Scan for the cell matching the given text and deliver its [X, Y] coordinate at center. 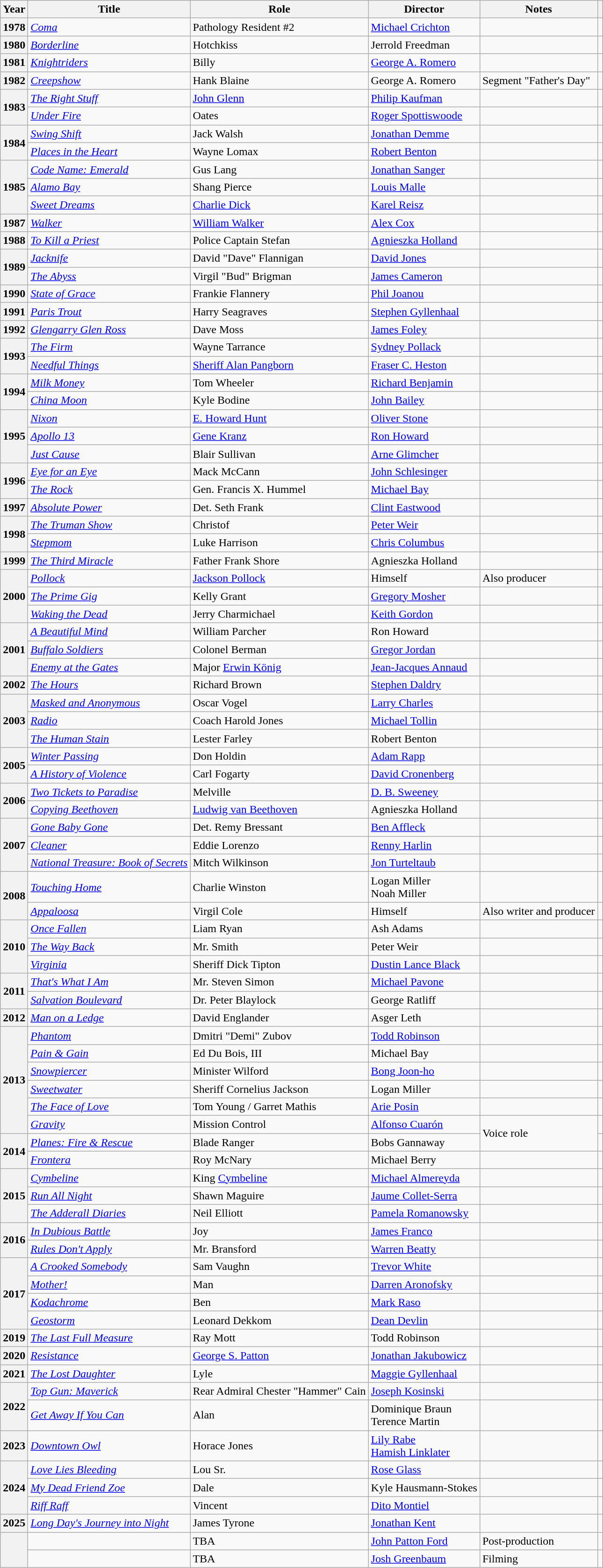
Paris Trout [109, 312]
2019 [14, 1338]
Milk Money [109, 383]
Harry Seagraves [280, 312]
Kyle Hausmann-Stokes [424, 1488]
Virgil "Bud" Brigman [280, 276]
Charlie Dick [280, 205]
Frankie Flannery [280, 294]
2015 [14, 1196]
Dale [280, 1488]
Lily RabeHamish Linklater [424, 1446]
Bong Joon-ho [424, 1071]
Jaume Collet-Serra [424, 1196]
Karel Reisz [424, 205]
Det. Seth Frank [280, 507]
Under Fire [109, 116]
Stephen Gyllenhaal [424, 312]
Richard Brown [280, 685]
King Cymbeline [280, 1178]
Places in the Heart [109, 151]
Joseph Kosinski [424, 1391]
Pathology Resident #2 [280, 27]
Mr. Smith [280, 947]
1995 [14, 436]
1981 [14, 63]
Roger Spottiswoode [424, 116]
The Hours [109, 685]
Mack McCann [280, 471]
1996 [14, 480]
Planes: Fire & Rescue [109, 1142]
That's What I Am [109, 982]
Christof [280, 525]
Segment "Father's Day" [538, 80]
Rear Admiral Chester "Hammer" Cain [280, 1391]
Sheriff Cornelius Jackson [280, 1089]
Sweet Dreams [109, 205]
Man [280, 1284]
2020 [14, 1355]
Gregor Jordan [424, 649]
1989 [14, 267]
Oscar Vogel [280, 703]
Stephen Daldry [424, 685]
Run All Night [109, 1196]
Gravity [109, 1125]
Michael Crichton [424, 27]
Wayne Lomax [280, 151]
2000 [14, 596]
Horace Jones [280, 1446]
2023 [14, 1446]
Role [280, 9]
2013 [14, 1080]
Mitch Wilkinson [280, 863]
The Rock [109, 489]
Asger Leth [424, 1018]
China Moon [109, 400]
Minister Wilford [280, 1071]
Waking the Dead [109, 614]
The Firm [109, 347]
2003 [14, 720]
David "Dave" Flannigan [280, 258]
To Kill a Priest [109, 241]
Post-production [538, 1541]
Darren Aronofsky [424, 1284]
National Treasure: Book of Secrets [109, 863]
The Human Stain [109, 738]
Ben [280, 1302]
Masked and Anonymous [109, 703]
Det. Remy Bressant [280, 827]
2022 [14, 1406]
Colonel Berman [280, 649]
James Tyrone [280, 1523]
James Cameron [424, 276]
2002 [14, 685]
1990 [14, 294]
Josh Greenbaum [424, 1559]
William Parcher [280, 632]
Voice role [538, 1133]
Buffalo Soldiers [109, 649]
Frontera [109, 1160]
Salvation Boulevard [109, 1000]
Kodachrome [109, 1302]
Jonathan Demme [424, 134]
Sheriff Dick Tipton [280, 964]
Ray Mott [280, 1338]
Charlie Winston [280, 887]
Ben Affleck [424, 827]
Neil Elliott [280, 1213]
Leonard Dekkom [280, 1320]
Warren Beatty [424, 1249]
Kelly Grant [280, 596]
Blair Sullivan [280, 454]
Cleaner [109, 845]
2017 [14, 1293]
Walker [109, 223]
James Foley [424, 329]
Apollo 13 [109, 436]
Get Away If You Can [109, 1416]
Mark Raso [424, 1302]
Roy McNary [280, 1160]
Trevor White [424, 1267]
2016 [14, 1240]
Filming [538, 1559]
Mission Control [280, 1125]
The Truman Show [109, 525]
Borderline [109, 45]
Jean-Jacques Annaud [424, 667]
The Third Miracle [109, 561]
2007 [14, 845]
George Ratliff [424, 1000]
Logan MillerNoah Miller [424, 887]
Alamo Bay [109, 187]
2001 [14, 649]
Geostorm [109, 1320]
Mr. Steven Simon [280, 982]
Code Name: Emerald [109, 169]
Touching Home [109, 887]
Major Erwin König [280, 667]
Chris Columbus [424, 543]
Needful Things [109, 365]
Rules Don't Apply [109, 1249]
Arne Glimcher [424, 454]
Dean Devlin [424, 1320]
Copying Beethoven [109, 810]
The Last Full Measure [109, 1338]
Bobs Gannaway [424, 1142]
1992 [14, 329]
Ed Du Bois, III [280, 1053]
Just Cause [109, 454]
Nixon [109, 418]
Pollock [109, 578]
Ash Adams [424, 929]
Love Lies Bleeding [109, 1470]
1980 [14, 45]
1982 [14, 80]
Michael Berry [424, 1160]
Director [424, 9]
D. B. Sweeney [424, 792]
Don Holdin [280, 756]
Coma [109, 27]
Jon Turteltaub [424, 863]
Eddie Lorenzo [280, 845]
Michael Tollin [424, 720]
Also producer [538, 578]
Logan Miller [424, 1089]
Riff Raff [109, 1505]
John Glenn [280, 98]
2021 [14, 1373]
Lou Sr. [280, 1470]
Larry Charles [424, 703]
The Way Back [109, 947]
Sydney Pollack [424, 347]
2008 [14, 896]
Melville [280, 792]
Virgil Cole [280, 911]
Virginia [109, 964]
The Abyss [109, 276]
Year [14, 9]
Michael Pavone [424, 982]
2011 [14, 991]
Jack Walsh [280, 134]
Two Tickets to Paradise [109, 792]
1991 [14, 312]
Winter Passing [109, 756]
William Walker [280, 223]
Sheriff Alan Pangborn [280, 365]
Cymbeline [109, 1178]
Glengarry Glen Ross [109, 329]
Jonathan Sanger [424, 169]
Swing Shift [109, 134]
Coach Harold Jones [280, 720]
In Dubious Battle [109, 1231]
E. Howard Hunt [280, 418]
Fraser C. Heston [424, 365]
Stepmom [109, 543]
Tom Young / Garret Mathis [280, 1107]
Absolute Power [109, 507]
David Englander [280, 1018]
Also writer and producer [538, 911]
A Beautiful Mind [109, 632]
1993 [14, 356]
Enemy at the Gates [109, 667]
Richard Benjamin [424, 383]
Notes [538, 9]
1988 [14, 241]
Long Day's Journey into Night [109, 1523]
Louis Malle [424, 187]
Sam Vaughn [280, 1267]
Blade Ranger [280, 1142]
John Bailey [424, 400]
Jackson Pollock [280, 578]
Dave Moss [280, 329]
A History of Violence [109, 774]
Maggie Gyllenhaal [424, 1373]
Kyle Bodine [280, 400]
Once Fallen [109, 929]
2005 [14, 765]
James Franco [424, 1231]
Knightriders [109, 63]
Shawn Maguire [280, 1196]
Liam Ryan [280, 929]
Alan [280, 1416]
Jerry Charmichael [280, 614]
Michael Almereyda [424, 1178]
Appaloosa [109, 911]
Clint Eastwood [424, 507]
Renny Harlin [424, 845]
1987 [14, 223]
Dito Montiel [424, 1505]
Title [109, 9]
Lyle [280, 1373]
The Prime Gig [109, 596]
Dominique BraunTerence Martin [424, 1416]
John Schlesinger [424, 471]
Tom Wheeler [280, 383]
Gen. Francis X. Hummel [280, 489]
1997 [14, 507]
1983 [14, 107]
David Cronenberg [424, 774]
Jonathan Kent [424, 1523]
1999 [14, 561]
The Right Stuff [109, 98]
My Dead Friend Zoe [109, 1488]
Eye for an Eye [109, 471]
1978 [14, 27]
The Lost Daughter [109, 1373]
Pain & Gain [109, 1053]
Lester Farley [280, 738]
Pamela Romanowsky [424, 1213]
1985 [14, 187]
Top Gun: Maverick [109, 1391]
Ludwig van Beethoven [280, 810]
Resistance [109, 1355]
2014 [14, 1151]
Gus Lang [280, 169]
The Adderall Diaries [109, 1213]
Vincent [280, 1505]
Father Frank Shore [280, 561]
2006 [14, 801]
John Patton Ford [424, 1541]
Snowpiercer [109, 1071]
Jonathan Jakubowicz [424, 1355]
George S. Patton [280, 1355]
Gene Kranz [280, 436]
Oliver Stone [424, 418]
Jerrold Freedman [424, 45]
Dustin Lance Black [424, 964]
State of Grace [109, 294]
Radio [109, 720]
1994 [14, 392]
Luke Harrison [280, 543]
2012 [14, 1018]
Gone Baby Gone [109, 827]
Joy [280, 1231]
A Crooked Somebody [109, 1267]
Hotchkiss [280, 45]
Downtown Owl [109, 1446]
Wayne Tarrance [280, 347]
Shang Pierce [280, 187]
Creepshow [109, 80]
2025 [14, 1523]
Police Captain Stefan [280, 241]
Gregory Mosher [424, 596]
Phantom [109, 1035]
Billy [280, 63]
2024 [14, 1488]
Hank Blaine [280, 80]
Mother! [109, 1284]
Dr. Peter Blaylock [280, 1000]
1998 [14, 534]
Phil Joanou [424, 294]
Mr. Bransford [280, 1249]
The Face of Love [109, 1107]
Sweetwater [109, 1089]
David Jones [424, 258]
Arie Posin [424, 1107]
Alex Cox [424, 223]
1984 [14, 143]
Rose Glass [424, 1470]
Carl Fogarty [280, 774]
Adam Rapp [424, 756]
Man on a Ledge [109, 1018]
Alfonso Cuarón [424, 1125]
Keith Gordon [424, 614]
Oates [280, 116]
2010 [14, 947]
Dmitri "Demi" Zubov [280, 1035]
Jacknife [109, 258]
Philip Kaufman [424, 98]
